Extract the [x, y] coordinate from the center of the cell holding the provided text.  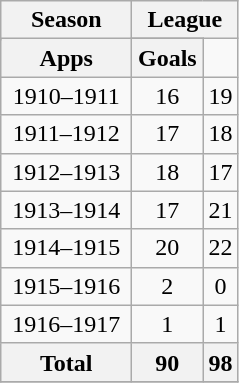
1914–1915 [66, 248]
0 [220, 286]
1913–1914 [66, 210]
Total [66, 362]
98 [220, 362]
20 [168, 248]
Season [66, 20]
2 [168, 286]
16 [168, 96]
21 [220, 210]
Goals [168, 58]
1915–1916 [66, 286]
1912–1913 [66, 172]
22 [220, 248]
Apps [66, 58]
19 [220, 96]
1911–1912 [66, 134]
90 [168, 362]
1910–1911 [66, 96]
League [185, 20]
1916–1917 [66, 324]
